Capture the cell that displays the provided text and extract its (X, Y) central coordinate. 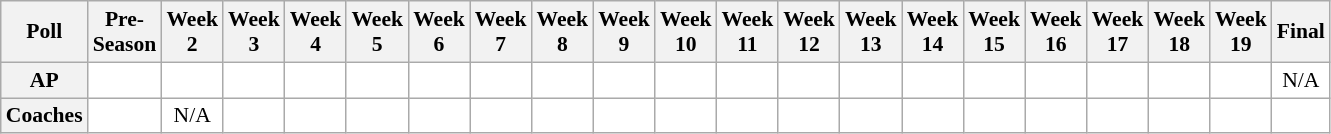
Week13 (871, 32)
Pre-Season (125, 32)
Week7 (501, 32)
Week10 (686, 32)
Week12 (809, 32)
Week18 (1179, 32)
Coaches (44, 116)
Week8 (562, 32)
Week5 (377, 32)
Week19 (1241, 32)
Week14 (933, 32)
Final (1301, 32)
AP (44, 80)
Week17 (1118, 32)
Week9 (624, 32)
Week3 (254, 32)
Week16 (1056, 32)
Week15 (994, 32)
Week2 (192, 32)
Week11 (748, 32)
Week4 (316, 32)
Poll (44, 32)
Week6 (439, 32)
